Determine the [x, y] coordinate at the center of the cell enclosing the given text.  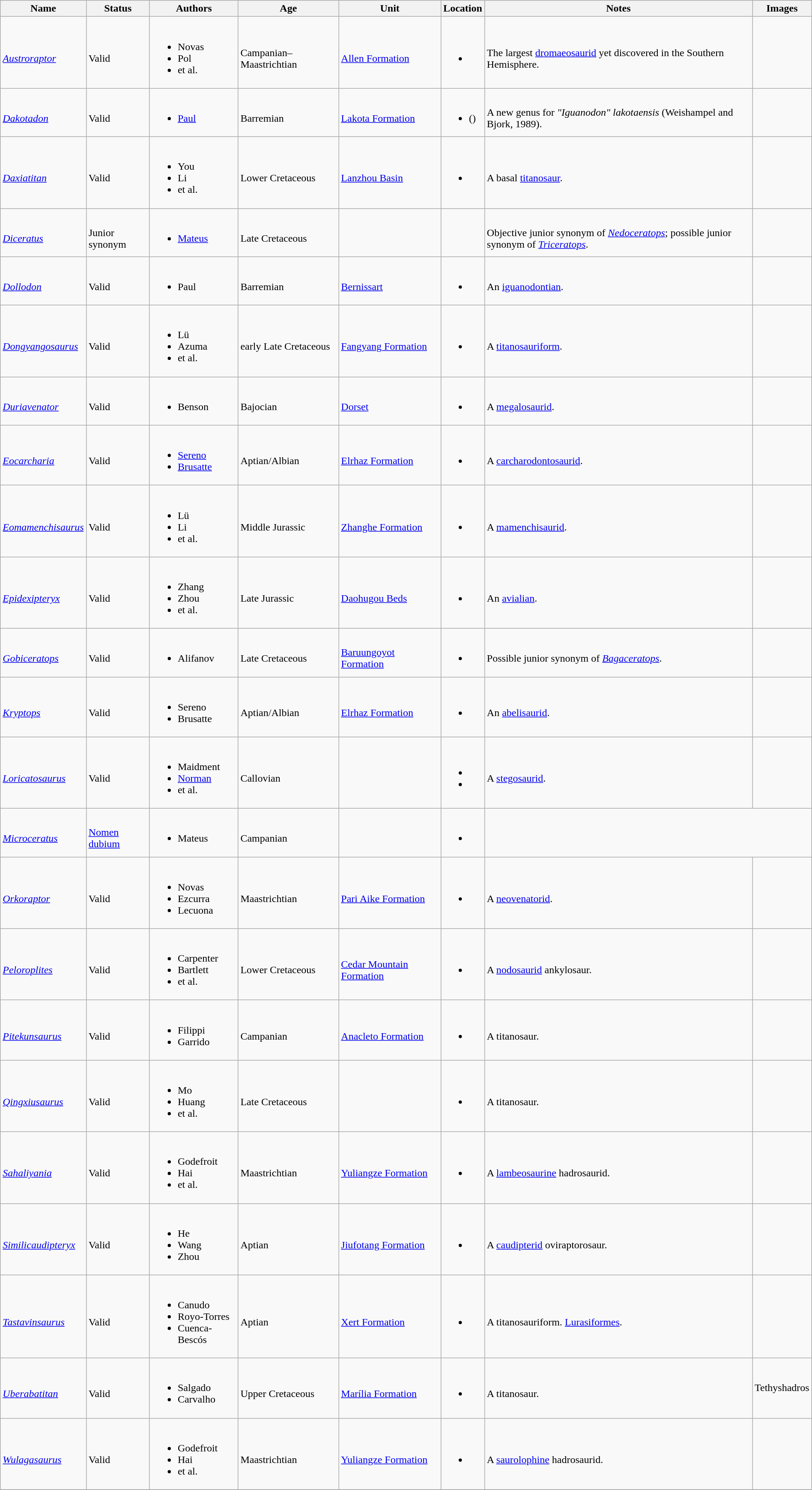
Upper Cretaceous [289, 1388]
Orkoraptor [43, 893]
Epidexipteryx [43, 592]
A neovenatorid. [618, 893]
SalgadoCarvalho [194, 1388]
Late Jurassic [289, 592]
() [463, 112]
Middle Jurassic [289, 521]
Objective junior synonym of Nedoceratops; possible junior synonym of Triceratops. [618, 232]
Diceratus [43, 232]
An iguanodontian. [618, 281]
Status [118, 9]
early Late Cretaceous [289, 341]
Tastavinsaurus [43, 1316]
A megalosaurid. [618, 401]
A nodosaurid ankylosaur. [618, 964]
Austroraptor [43, 52]
Duriavenator [43, 401]
Baruungoyot Formation [390, 652]
The largest dromaeosaurid yet discovered in the Southern Hemisphere. [618, 52]
Peloroplites [43, 964]
Dollodon [43, 281]
Eocarcharia [43, 455]
ZhangZhouet al. [194, 592]
An avialian. [618, 592]
LüAzumaet al. [194, 341]
MoHuanget al. [194, 1096]
Uberabatitan [43, 1388]
Xert Formation [390, 1316]
YouLiet al. [194, 172]
A titanosauriform. [618, 341]
HeWangZhou [194, 1239]
A lambeosaurine hadrosaurid. [618, 1167]
Notes [618, 9]
Marília Formation [390, 1388]
Nomen dubium [118, 833]
Benson [194, 401]
Anacleto Formation [390, 1030]
A basal titanosaur. [618, 172]
A carcharodontosaurid. [618, 455]
An abelisaurid. [618, 707]
Location [463, 9]
Zhanghe Formation [390, 521]
Unit [390, 9]
MaidmentNormanet al. [194, 773]
Alifanov [194, 652]
Loricatosaurus [43, 773]
NovasEzcurraLecuona [194, 893]
Campanian–Maastrichtian [289, 52]
Lakota Formation [390, 112]
Lanzhou Basin [390, 172]
NovasPolet al. [194, 52]
Sahaliyania [43, 1167]
A saurolophine hadrosaurid. [618, 1454]
Similicaudipteryx [43, 1239]
Microceratus [43, 833]
CarpenterBartlettet al. [194, 964]
Junior synonym [118, 232]
Daxiatitan [43, 172]
A titanosauriform. Lurasiformes. [618, 1316]
Authors [194, 9]
FilippiGarrido [194, 1030]
Qingxiusaurus [43, 1096]
Dorset [390, 401]
LüLiet al. [194, 521]
Wulagasaurus [43, 1454]
Allen Formation [390, 52]
A mamenchisaurid. [618, 521]
Bernissart [390, 281]
A new genus for "Iguanodon" lakotaensis (Weishampel and Bjork, 1989). [618, 112]
Tethyshadros [782, 1388]
Images [782, 9]
Fangyang Formation [390, 341]
Cedar Mountain Formation [390, 964]
Age [289, 9]
Dakotadon [43, 112]
Kryptops [43, 707]
Possible junior synonym of Bagaceratops. [618, 652]
Bajocian [289, 401]
Pitekunsaurus [43, 1030]
CanudoRoyo-TorresCuenca-Bescós [194, 1316]
Daohugou Beds [390, 592]
Pari Aike Formation [390, 893]
A caudipterid oviraptorosaur. [618, 1239]
A stegosaurid. [618, 773]
Name [43, 9]
Gobiceratops [43, 652]
Callovian [289, 773]
Eomamenchisaurus [43, 521]
Dongyangosaurus [43, 341]
Jiufotang Formation [390, 1239]
